Determine the (x, y) coordinate at the center of the cell enclosing the given text.  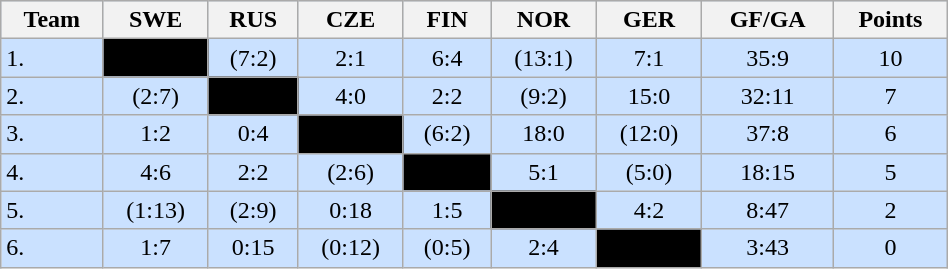
(2:9) (252, 210)
6 (891, 134)
0:4 (252, 134)
NOR (544, 20)
6:4 (446, 58)
RUS (252, 20)
4:6 (156, 172)
GER (649, 20)
0:18 (351, 210)
37:8 (768, 134)
2:1 (351, 58)
4. (52, 172)
CZE (351, 20)
(2:6) (351, 172)
1:7 (156, 248)
10 (891, 58)
(6:2) (446, 134)
(7:2) (252, 58)
0 (891, 248)
7:1 (649, 58)
2 (891, 210)
3:43 (768, 248)
5 (891, 172)
Points (891, 20)
(1:13) (156, 210)
1:2 (156, 134)
8:47 (768, 210)
2:4 (544, 248)
SWE (156, 20)
0:15 (252, 248)
(0:5) (446, 248)
(5:0) (649, 172)
2. (52, 96)
7 (891, 96)
4:0 (351, 96)
4:2 (649, 210)
32:11 (768, 96)
1. (52, 58)
5. (52, 210)
(2:7) (156, 96)
(0:12) (351, 248)
5:1 (544, 172)
GF/GA (768, 20)
18:0 (544, 134)
(12:0) (649, 134)
18:15 (768, 172)
(13:1) (544, 58)
FIN (446, 20)
Team (52, 20)
35:9 (768, 58)
1:5 (446, 210)
6. (52, 248)
15:0 (649, 96)
(9:2) (544, 96)
3. (52, 134)
